Detect which cell encompasses the target text, then output its [x, y] center coordinate. 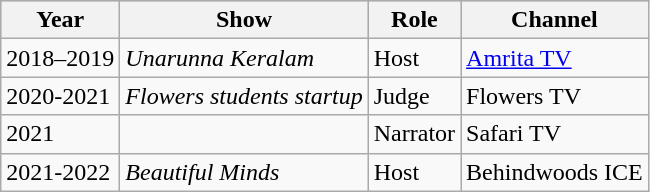
Channel [555, 20]
Amrita TV [555, 58]
Show [244, 20]
Judge [414, 96]
2021-2022 [60, 172]
Unarunna Keralam [244, 58]
2020-2021 [60, 96]
Role [414, 20]
Beautiful Minds [244, 172]
Year [60, 20]
Behindwoods ICE [555, 172]
Safari TV [555, 134]
Narrator [414, 134]
Flowers TV [555, 96]
Flowers students startup [244, 96]
2018–2019 [60, 58]
2021 [60, 134]
